Return the (x, y) coordinate for the center point of the cell that contains the specified text.  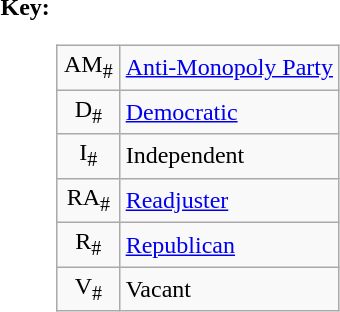
RA# (89, 200)
Democratic (229, 112)
AM# (89, 67)
Republican (229, 245)
Vacant (229, 289)
D# (89, 112)
V# (89, 289)
I# (89, 156)
Independent (229, 156)
Anti-Monopoly Party (229, 67)
R# (89, 245)
Readjuster (229, 200)
